For the text-containing cell, return its midpoint in (X, Y) coordinate format. 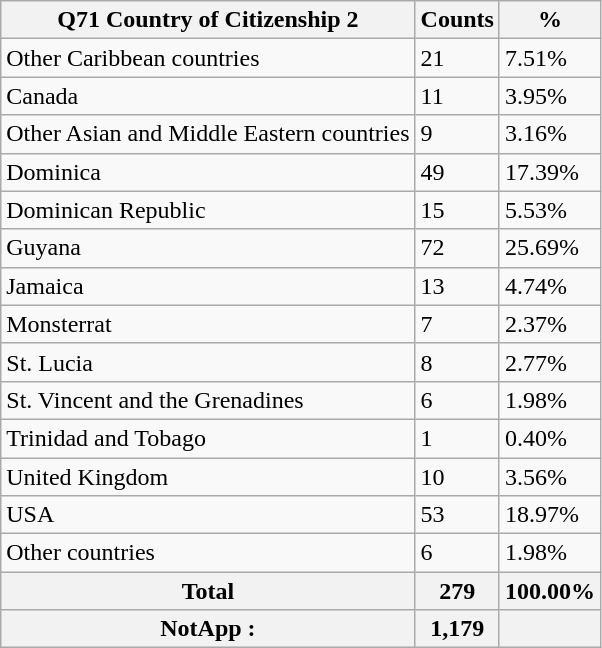
7.51% (550, 58)
Total (208, 591)
4.74% (550, 286)
17.39% (550, 172)
9 (457, 134)
1 (457, 438)
15 (457, 210)
21 (457, 58)
25.69% (550, 248)
Other countries (208, 553)
St. Lucia (208, 362)
72 (457, 248)
2.37% (550, 324)
NotApp : (208, 629)
49 (457, 172)
1,179 (457, 629)
5.53% (550, 210)
Jamaica (208, 286)
279 (457, 591)
Counts (457, 20)
Guyana (208, 248)
% (550, 20)
3.16% (550, 134)
10 (457, 477)
8 (457, 362)
Canada (208, 96)
0.40% (550, 438)
3.95% (550, 96)
13 (457, 286)
100.00% (550, 591)
Other Asian and Middle Eastern countries (208, 134)
2.77% (550, 362)
USA (208, 515)
53 (457, 515)
Dominican Republic (208, 210)
Monsterrat (208, 324)
Dominica (208, 172)
11 (457, 96)
Other Caribbean countries (208, 58)
18.97% (550, 515)
Trinidad and Tobago (208, 438)
United Kingdom (208, 477)
St. Vincent and the Grenadines (208, 400)
3.56% (550, 477)
Q71 Country of Citizenship 2 (208, 20)
7 (457, 324)
